Return [X, Y] of the center of cell containing provided text 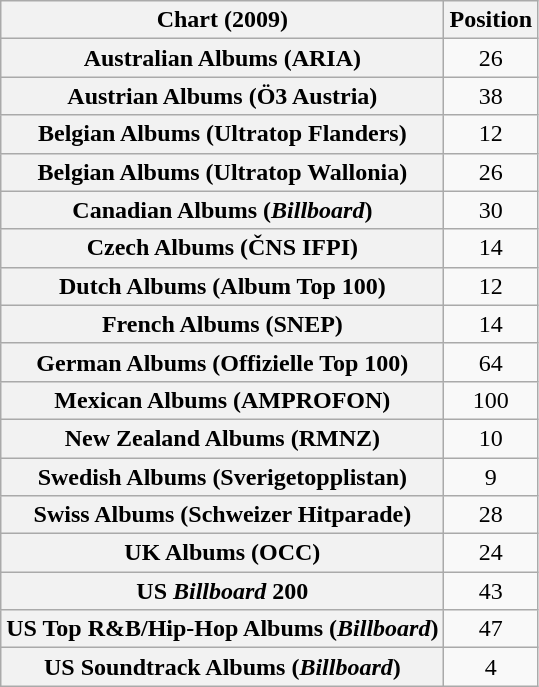
Belgian Albums (Ultratop Flanders) [222, 134]
Swiss Albums (Schweizer Hitparade) [222, 515]
Austrian Albums (Ö3 Austria) [222, 96]
Mexican Albums (AMPROFON) [222, 400]
28 [491, 515]
UK Albums (OCC) [222, 553]
24 [491, 553]
9 [491, 477]
Canadian Albums (Billboard) [222, 210]
French Albums (SNEP) [222, 324]
64 [491, 362]
43 [491, 591]
US Top R&B/Hip-Hop Albums (Billboard) [222, 629]
4 [491, 667]
New Zealand Albums (RMNZ) [222, 438]
Dutch Albums (Album Top 100) [222, 286]
US Soundtrack Albums (Billboard) [222, 667]
Australian Albums (ARIA) [222, 58]
Czech Albums (ČNS IFPI) [222, 248]
Belgian Albums (Ultratop Wallonia) [222, 172]
Chart (2009) [222, 20]
German Albums (Offizielle Top 100) [222, 362]
100 [491, 400]
30 [491, 210]
47 [491, 629]
Position [491, 20]
10 [491, 438]
Swedish Albums (Sverigetopplistan) [222, 477]
38 [491, 96]
US Billboard 200 [222, 591]
